Locate the cell with the specified text and output its [x, y] center coordinate. 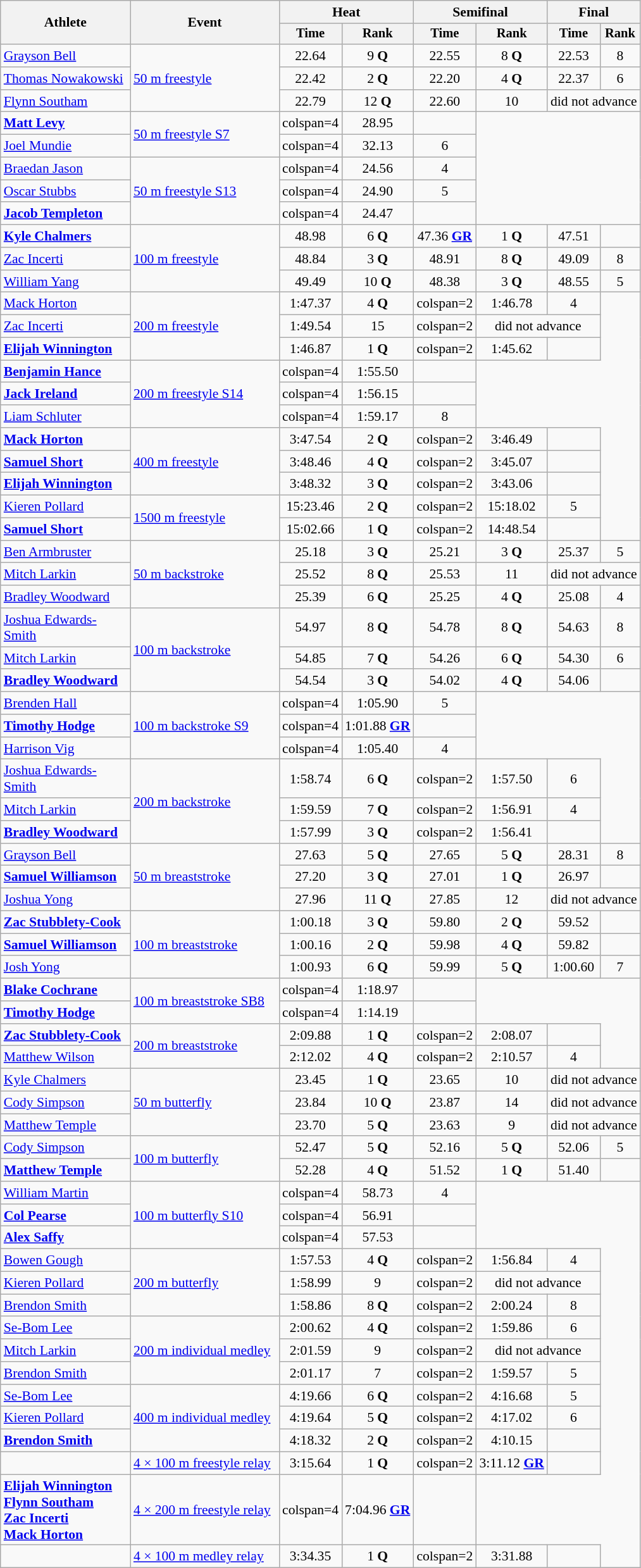
9 Q [377, 56]
24.90 [377, 191]
25.18 [310, 552]
54.30 [573, 658]
2:12.02 [310, 1057]
Benjamin Hance [66, 371]
Brenden Hall [66, 703]
1:59.57 [511, 1373]
1:55.50 [377, 371]
59.52 [573, 923]
15:02.66 [310, 530]
Josh Yong [66, 968]
100 m butterfly S10 [205, 1215]
1:56.84 [511, 1260]
2:10.57 [511, 1057]
47.51 [573, 236]
27.65 [444, 855]
48.38 [444, 282]
48.55 [573, 282]
Ben Armbruster [66, 552]
23.87 [444, 1103]
50 m freestyle S13 [205, 191]
52.06 [573, 1148]
50 m backstroke [205, 575]
14:48.54 [511, 530]
3:31.88 [511, 1557]
3:15.64 [310, 1464]
27.20 [310, 877]
15 [377, 327]
23.63 [444, 1125]
24.47 [377, 214]
1:45.62 [511, 349]
1:00.93 [310, 968]
59.99 [444, 968]
1500 m freestyle [205, 518]
54.97 [310, 628]
Alex Saffy [66, 1238]
Oscar Stubbs [66, 191]
Flynn Southam [66, 101]
Harrison Vig [66, 749]
200 m backstroke [205, 801]
William Yang [66, 282]
1:47.37 [310, 304]
27.63 [310, 855]
48.98 [310, 236]
54.85 [310, 658]
24.56 [377, 169]
4 × 200 m freestyle relay [205, 1510]
11 Q [377, 900]
2:09.88 [310, 1035]
25.37 [573, 552]
3:43.06 [511, 484]
27.01 [444, 877]
1:57.53 [310, 1260]
Braedan Jason [66, 169]
54.06 [573, 681]
100 m breaststroke [205, 945]
100 m breaststroke SB8 [205, 1001]
25.21 [444, 552]
1:46.87 [310, 349]
3:47.54 [310, 439]
200 m butterfly [205, 1283]
1:58.99 [310, 1283]
William Martin [66, 1193]
1:00.18 [310, 923]
200 m freestyle [205, 327]
2:01.17 [310, 1373]
1:14.19 [377, 1012]
4:17.02 [511, 1418]
1:59.17 [377, 416]
200 m breaststroke [205, 1047]
27.85 [444, 900]
50 m freestyle S7 [205, 134]
48.91 [444, 259]
1:00.60 [573, 968]
23.70 [310, 1125]
22.55 [444, 56]
51.52 [444, 1170]
54.54 [310, 681]
52.16 [444, 1148]
4:16.68 [511, 1396]
1:01.88 GR [377, 726]
58.73 [377, 1193]
49.49 [310, 282]
100 m freestyle [205, 258]
50 m breaststroke [205, 877]
3:34.35 [310, 1557]
25.39 [310, 597]
28.95 [377, 123]
1:46.78 [511, 304]
7:04.96 GR [377, 1510]
Liam Schluter [66, 416]
4:19.64 [310, 1418]
1:59.59 [310, 809]
22.64 [310, 56]
4 × 100 m freestyle relay [205, 1464]
1:56.41 [511, 832]
2:00.62 [310, 1328]
59.98 [444, 945]
Jacob Templeton [66, 214]
22.53 [573, 56]
23.45 [310, 1080]
4:10.15 [511, 1441]
59.80 [444, 923]
Thomas Nowakowski [66, 78]
26.97 [573, 877]
1:58.86 [310, 1305]
200 m freestyle S14 [205, 394]
27.96 [310, 900]
1:58.74 [310, 778]
15:23.46 [310, 507]
11 [511, 575]
23.65 [444, 1080]
400 m freestyle [205, 462]
400 m individual medley [205, 1419]
1:05.40 [377, 749]
14 [511, 1103]
Final [594, 12]
1:05.90 [377, 703]
54.02 [444, 681]
Blake Cochrane [66, 990]
47.36 GR [444, 236]
3:11.12 GR [511, 1464]
12 Q [377, 101]
2:00.24 [511, 1305]
1:18.97 [377, 990]
100 m backstroke S9 [205, 725]
1:57.99 [310, 832]
Semifinal [480, 12]
52.28 [310, 1170]
1:59.86 [511, 1328]
3:48.32 [310, 484]
32.13 [377, 146]
25.52 [310, 575]
25.25 [444, 597]
1:56.15 [377, 394]
Bowen Gough [66, 1260]
3:45.07 [511, 462]
3:48.46 [310, 462]
2:01.59 [310, 1350]
52.47 [310, 1148]
12 [511, 900]
15:18.02 [511, 507]
1:56.91 [511, 809]
49.09 [573, 259]
23.84 [310, 1103]
50 m freestyle [205, 78]
Heat [346, 12]
57.53 [377, 1238]
56.91 [377, 1216]
Elijah WinningtonFlynn Southam Zac Incerti Mack Horton [66, 1510]
22.42 [310, 78]
Joel Mundie [66, 146]
54.63 [573, 628]
28.31 [573, 855]
1:49.54 [310, 327]
54.78 [444, 628]
100 m butterfly [205, 1159]
48.84 [310, 259]
4 × 100 m medley relay [205, 1557]
4:19.66 [310, 1396]
22.37 [573, 78]
Matt Levy [66, 123]
25.08 [573, 597]
22.60 [444, 101]
Jack Ireland [66, 394]
4:18.32 [310, 1441]
59.82 [573, 945]
22.79 [310, 101]
1:57.50 [511, 778]
1:00.16 [310, 945]
22.20 [444, 78]
Matthew Wilson [66, 1057]
25.53 [444, 575]
51.40 [573, 1170]
Joshua Yong [66, 900]
200 m individual medley [205, 1350]
100 m backstroke [205, 650]
50 m butterfly [205, 1102]
3:46.49 [511, 439]
2:08.07 [511, 1035]
54.26 [444, 658]
Athlete [66, 23]
Col Pearse [66, 1216]
Event [205, 23]
